Output the [X, Y] coordinate of the center of the cell containing the given text.  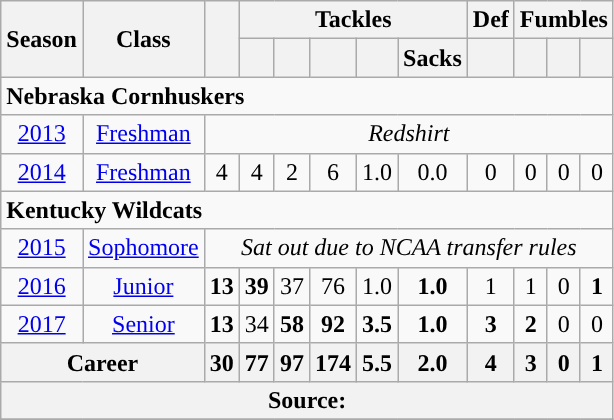
97 [292, 362]
76 [332, 286]
Def [490, 20]
58 [292, 324]
34 [256, 324]
37 [292, 286]
Tackles [353, 20]
5.5 [376, 362]
Redshirt [408, 134]
0.0 [433, 172]
Sophomore [143, 248]
2015 [42, 248]
Senior [143, 324]
174 [332, 362]
Kentucky Wildcats [308, 210]
Fumbles [564, 20]
3.5 [376, 324]
Season [42, 39]
39 [256, 286]
Sat out due to NCAA transfer rules [408, 248]
Class [143, 39]
Source: [308, 400]
2016 [42, 286]
92 [332, 324]
2.0 [433, 362]
Nebraska Cornhuskers [308, 96]
2014 [42, 172]
2013 [42, 134]
77 [256, 362]
30 [222, 362]
Junior [143, 286]
Career [102, 362]
Sacks [433, 58]
6 [332, 172]
2017 [42, 324]
